Provide the (x, y) coordinate of the cell's center where the given text is located.  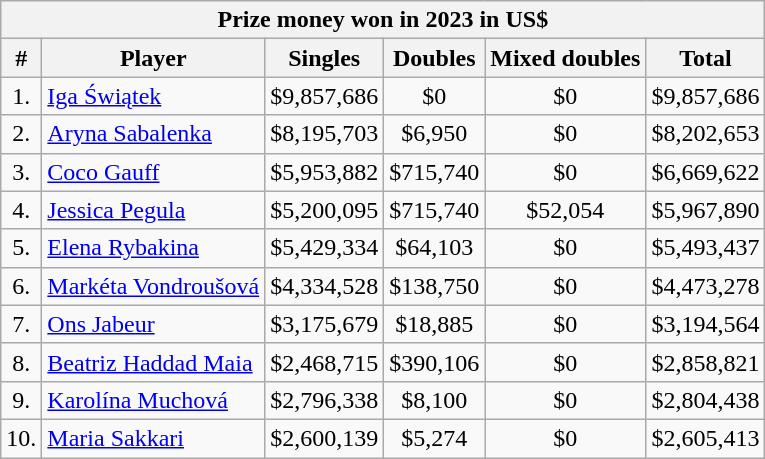
7. (22, 324)
$138,750 (434, 286)
Karolína Muchová (154, 400)
$8,195,703 (324, 134)
$390,106 (434, 362)
4. (22, 210)
1. (22, 96)
Beatriz Haddad Maia (154, 362)
Total (706, 58)
3. (22, 172)
Markéta Vondroušová (154, 286)
$6,669,622 (706, 172)
Coco Gauff (154, 172)
$5,967,890 (706, 210)
$4,473,278 (706, 286)
$5,493,437 (706, 248)
Aryna Sabalenka (154, 134)
6. (22, 286)
$4,334,528 (324, 286)
$8,202,653 (706, 134)
$2,605,413 (706, 438)
Doubles (434, 58)
10. (22, 438)
$2,468,715 (324, 362)
5. (22, 248)
Player (154, 58)
$52,054 (566, 210)
Jessica Pegula (154, 210)
Singles (324, 58)
2. (22, 134)
# (22, 58)
$2,804,438 (706, 400)
Ons Jabeur (154, 324)
$5,429,334 (324, 248)
9. (22, 400)
Iga Świątek (154, 96)
$2,796,338 (324, 400)
$3,194,564 (706, 324)
Elena Rybakina (154, 248)
$2,858,821 (706, 362)
$6,950 (434, 134)
$64,103 (434, 248)
$8,100 (434, 400)
Maria Sakkari (154, 438)
Mixed doubles (566, 58)
$18,885 (434, 324)
$5,274 (434, 438)
Prize money won in 2023 in US$ (383, 20)
$3,175,679 (324, 324)
$5,953,882 (324, 172)
8. (22, 362)
$2,600,139 (324, 438)
$5,200,095 (324, 210)
